For the text-containing cell, return its midpoint in [X, Y] coordinate format. 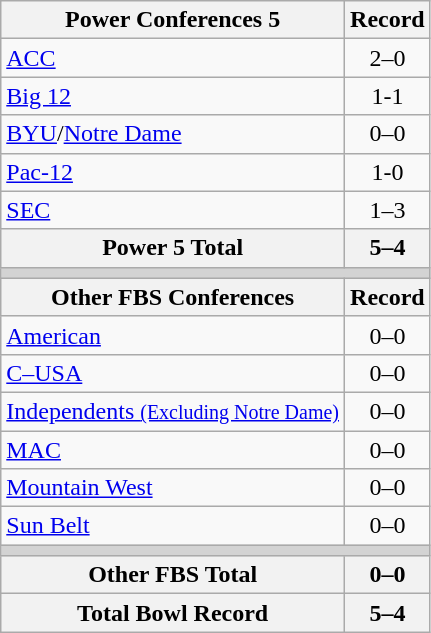
BYU/Notre Dame [173, 134]
Other FBS Total [173, 575]
American [173, 335]
Total Bowl Record [173, 613]
Sun Belt [173, 526]
1-1 [388, 96]
C–USA [173, 373]
Power Conferences 5 [173, 20]
Mountain West [173, 488]
Independents (Excluding Notre Dame) [173, 411]
Pac-12 [173, 172]
1–3 [388, 210]
SEC [173, 210]
Power 5 Total [173, 248]
ACC [173, 58]
2–0 [388, 58]
Big 12 [173, 96]
MAC [173, 449]
1-0 [388, 172]
Other FBS Conferences [173, 297]
